Return [x, y] of the center of cell containing provided text 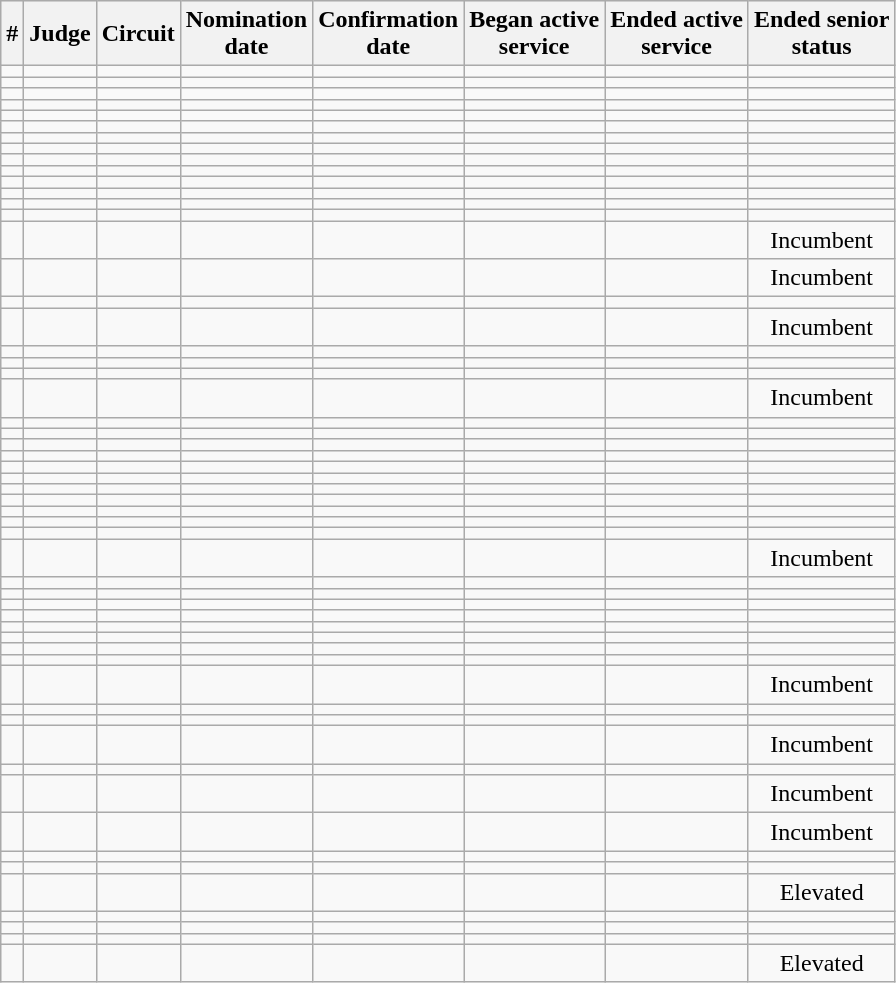
Ended seniorstatus [821, 34]
Circuit [138, 34]
Ended activeservice [677, 34]
Judge [60, 34]
Nominationdate [246, 34]
Confirmationdate [388, 34]
Began activeservice [534, 34]
# [12, 34]
